Capture the cell that displays the provided text and extract its (x, y) central coordinate. 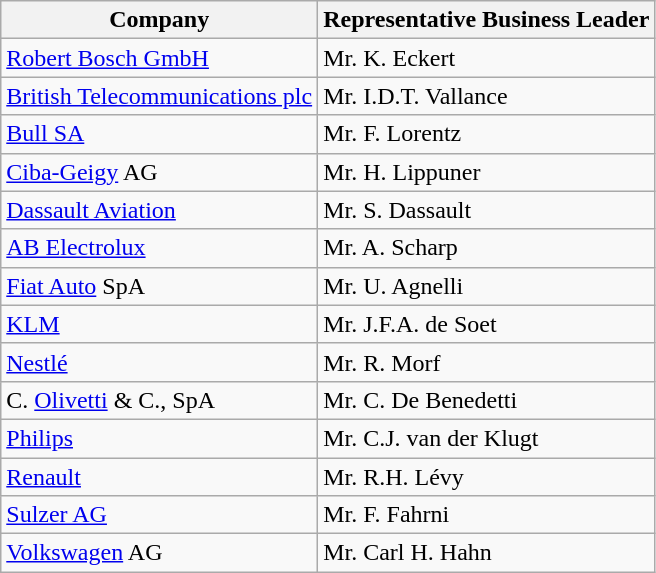
Sulzer AG (160, 515)
Mr. F. Fahrni (486, 515)
Mr. C. De Benedetti (486, 400)
Robert Bosch GmbH (160, 58)
C. Olivetti & C., SpA (160, 400)
Mr. F. Lorentz (486, 134)
Mr. U. Agnelli (486, 286)
Mr. C.J. van der Klugt (486, 438)
AB Electrolux (160, 248)
Mr. J.F.A. de Soet (486, 324)
Philips (160, 438)
Mr. K. Eckert (486, 58)
Fiat Auto SpA (160, 286)
Mr. R.H. Lévy (486, 477)
Mr. A. Scharp (486, 248)
Mr. H. Lippuner (486, 172)
Renault (160, 477)
Mr. R. Morf (486, 362)
Ciba-Geigy AG (160, 172)
Bull SA (160, 134)
Representative Business Leader (486, 20)
Mr. I.D.T. Vallance (486, 96)
Company (160, 20)
British Telecommunications plc (160, 96)
Nestlé (160, 362)
Dassault Aviation (160, 210)
Mr. Carl H. Hahn (486, 553)
KLM (160, 324)
Volkswagen AG (160, 553)
Mr. S. Dassault (486, 210)
